Find where the given text appears and provide that cell's center as (X, Y) coordinate. 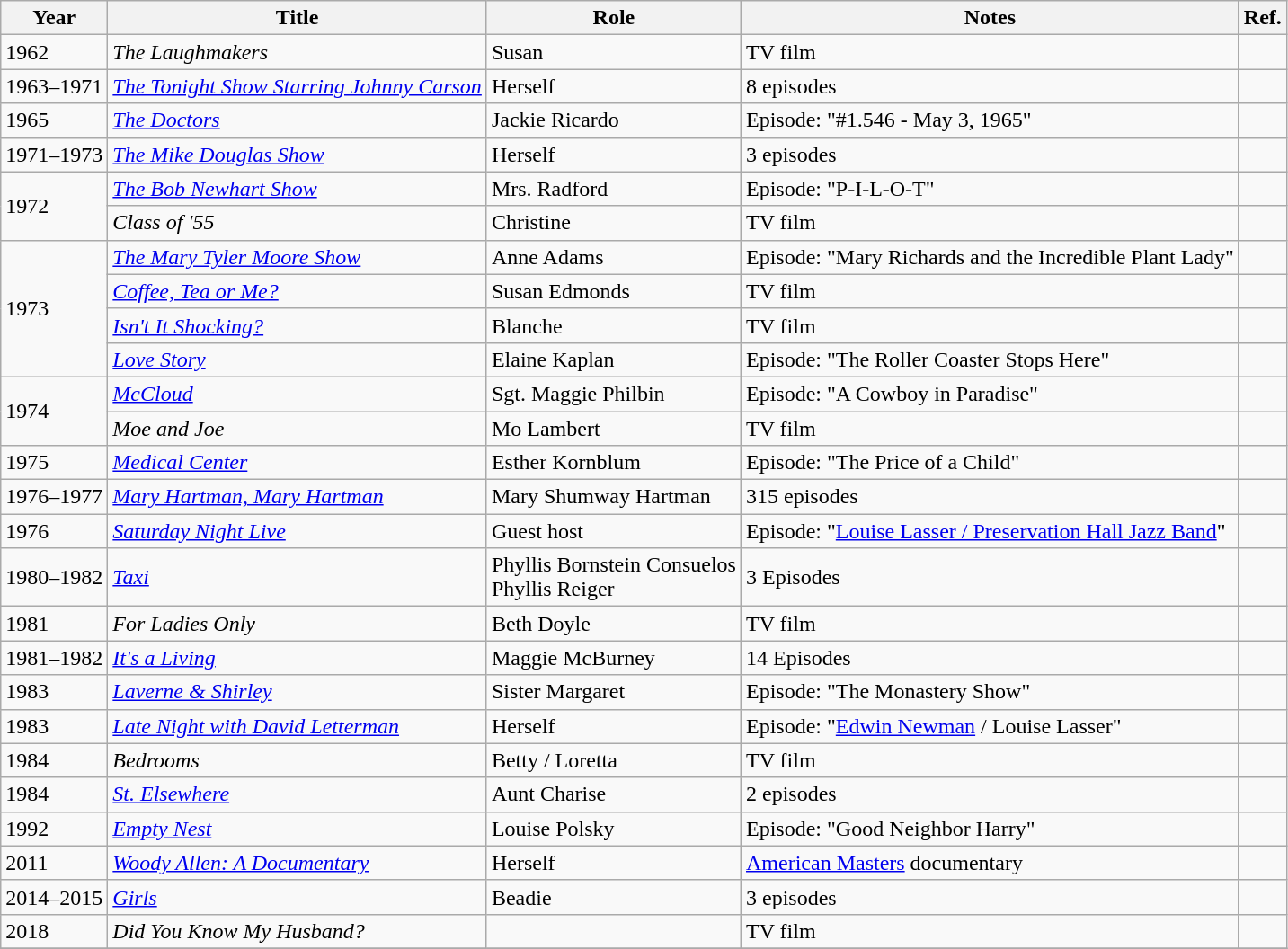
Bedrooms (298, 760)
Blanche (613, 325)
Louise Polsky (613, 829)
Moe and Joe (298, 429)
1976 (54, 531)
The Mike Douglas Show (298, 155)
Episode: "Mary Richards and the Incredible Plant Lady" (990, 257)
Betty / Loretta (613, 760)
1976–1977 (54, 497)
Maggie McBurney (613, 658)
2 episodes (990, 794)
Esther Kornblum (613, 463)
The Mary Tyler Moore Show (298, 257)
Late Night with David Letterman (298, 726)
Laverne & Shirley (298, 692)
Episode: "Edwin Newman / Louise Lasser" (990, 726)
Isn't It Shocking? (298, 325)
1965 (54, 120)
Mo Lambert (613, 429)
Anne Adams (613, 257)
McCloud (298, 394)
1992 (54, 829)
Episode: "Louise Lasser / Preservation Hall Jazz Band" (990, 531)
Episode: "The Roller Coaster Stops Here" (990, 359)
2018 (54, 931)
Aunt Charise (613, 794)
The Doctors (298, 120)
Did You Know My Husband? (298, 931)
The Tonight Show Starring Johnny Carson (298, 86)
315 episodes (990, 497)
The Laughmakers (298, 52)
Elaine Kaplan (613, 359)
Episode: "Good Neighbor Harry" (990, 829)
Title (298, 18)
Saturday Night Live (298, 531)
Notes (990, 18)
Episode: "A Cowboy in Paradise" (990, 394)
Mrs. Radford (613, 189)
The Bob Newhart Show (298, 189)
8 episodes (990, 86)
1962 (54, 52)
1972 (54, 206)
1963–1971 (54, 86)
Taxi (298, 577)
Class of '55 (298, 223)
For Ladies Only (298, 624)
Episode: "The Monastery Show" (990, 692)
Medical Center (298, 463)
Guest host (613, 531)
2014–2015 (54, 897)
1981 (54, 624)
Year (54, 18)
Phyllis Bornstein Consuelos Phyllis Reiger (613, 577)
1971–1973 (54, 155)
Empty Nest (298, 829)
It's a Living (298, 658)
Mary Hartman, Mary Hartman (298, 497)
Episode: "P-I-L-O-T" (990, 189)
Role (613, 18)
Ref. (1262, 18)
St. Elsewhere (298, 794)
1973 (54, 308)
Love Story (298, 359)
Sgt. Maggie Philbin (613, 394)
Sister Margaret (613, 692)
Susan Edmonds (613, 291)
Christine (613, 223)
Mary Shumway Hartman (613, 497)
Jackie Ricardo (613, 120)
Episode: "#1.546 - May 3, 1965" (990, 120)
Beth Doyle (613, 624)
1981–1982 (54, 658)
Susan (613, 52)
14 Episodes (990, 658)
American Masters documentary (990, 863)
1980–1982 (54, 577)
1974 (54, 411)
Episode: "The Price of a Child" (990, 463)
1975 (54, 463)
2011 (54, 863)
3 Episodes (990, 577)
Coffee, Tea or Me? (298, 291)
Woody Allen: A Documentary (298, 863)
Girls (298, 897)
Beadie (613, 897)
